Detect which cell encompasses the target text, then output its [X, Y] center coordinate. 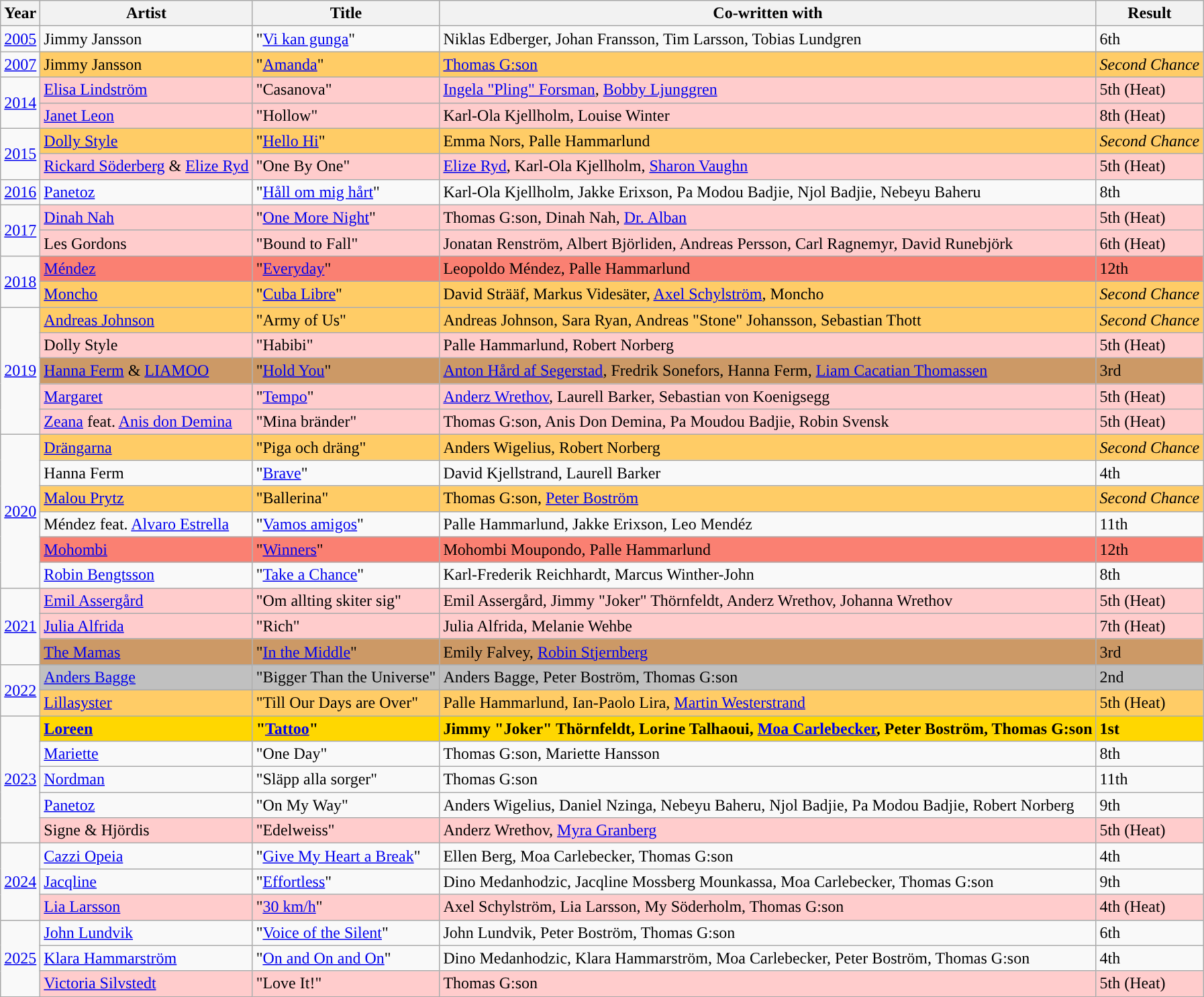
Palle Hammarlund, Jakke Erixson, Leo Mendéz [768, 524]
Méndez [146, 268]
"Ballerina" [346, 498]
Anton Hård af Segerstad, Fredrik Sonefors, Hanna Ferm, Liam Cacatian Thomassen [768, 371]
"Voice of the Silent" [346, 933]
Palle Hammarlund, Robert Norberg [768, 346]
Year [20, 13]
Karl-Frederik Reichhardt, Marcus Winther-John [768, 575]
Andreas Johnson, Sara Ryan, Andreas "Stone" Johansson, Sebastian Thott [768, 320]
Anderz Wrethov, Myra Granberg [768, 831]
2007 [20, 64]
Jimmy "Joker" Thörnfeldt, Lorine Talhaoui, Moa Carlebecker, Peter Boström, Thomas G:son [768, 728]
"Habibi" [346, 346]
"Hold You" [346, 371]
Artist [146, 13]
Dino Medanhodzic, Klara Hammarström, Moa Carlebecker, Peter Boström, Thomas G:son [768, 958]
2015 [20, 154]
Anders Bagge, Peter Boström, Thomas G:son [768, 677]
Dinah Nah [146, 217]
2017 [20, 230]
Dino Medanhodzic, Jacqline Mossberg Mounkassa, Moa Carlebecker, Thomas G:son [768, 882]
Ingela "Pling" Forsman, Bobby Ljunggren [768, 90]
"Till Our Days are Over" [346, 702]
"Mina bränder" [346, 422]
1st [1150, 728]
Robin Bengtsson [146, 575]
Mariette [146, 754]
Palle Hammarlund, Ian-Paolo Lira, Martin Westerstrand [768, 702]
Lillasyster [146, 702]
Leopoldo Méndez, Palle Hammarlund [768, 268]
David Strääf, Markus Videsäter, Axel Schylström, Moncho [768, 294]
Ellen Berg, Moa Carlebecker, Thomas G:son [768, 856]
"Casanova" [346, 90]
"Släpp alla sorger" [346, 780]
"Vi kan gunga" [346, 39]
2nd [1150, 677]
"One Day" [346, 754]
"Tattoo" [346, 728]
Title [346, 13]
"Everyday" [346, 268]
"On My Way" [346, 805]
2016 [20, 192]
Emil Assergård, Jimmy "Joker" Thörnfeldt, Anderz Wrethov, Johanna Wrethov [768, 600]
"On and On and On" [346, 958]
Malou Prytz [146, 498]
Result [1150, 13]
"One By One" [346, 166]
"Love It!" [346, 984]
"Bound to Fall" [346, 243]
Co-written with [768, 13]
Julia Alfrida, Melanie Wehbe [768, 626]
Nordman [146, 780]
John Lundvik, Peter Boström, Thomas G:son [768, 933]
Mohombi Moupondo, Palle Hammarlund [768, 549]
Anders Wigelius, Robert Norberg [768, 448]
Thomas G:son, Peter Boström [768, 498]
"Brave" [346, 473]
Jacqline [146, 882]
"30 km/h" [346, 907]
Karl-Ola Kjellholm, Jakke Erixson, Pa Modou Badjie, Njol Badjie, Nebeyu Baheru [768, 192]
"Rich" [346, 626]
John Lundvik [146, 933]
Victoria Silvstedt [146, 984]
Axel Schylström, Lia Larsson, My Söderholm, Thomas G:son [768, 907]
"Bigger Than the Universe" [346, 677]
2021 [20, 626]
2020 [20, 511]
Hanna Ferm [146, 473]
"Give My Heart a Break" [346, 856]
6th (Heat) [1150, 243]
4th (Heat) [1150, 907]
"One More Night" [346, 217]
Anderz Wrethov, Laurell Barker, Sebastian von Koenigsegg [768, 397]
Niklas Edberger, Johan Fransson, Tim Larsson, Tobias Lundgren [768, 39]
Thomas G:son, Mariette Hansson [768, 754]
Lia Larsson [146, 907]
Anders Bagge [146, 677]
2018 [20, 281]
Loreen [146, 728]
"Tempo" [346, 397]
Elize Ryd, Karl-Ola Kjellholm, Sharon Vaughn [768, 166]
Les Gordons [146, 243]
Thomas G:son, Anis Don Demina, Pa Moudou Badjie, Robin Svensk [768, 422]
"Håll om mig hårt" [346, 192]
Elisa Lindström [146, 90]
Cazzi Opeia [146, 856]
Julia Alfrida [146, 626]
2014 [20, 103]
"In the Middle" [346, 651]
Emil Assergård [146, 600]
Janet Leon [146, 115]
Klara Hammarström [146, 958]
2005 [20, 39]
7th (Heat) [1150, 626]
8th (Heat) [1150, 115]
"Om allting skiter sig" [346, 600]
"Hello Hi" [346, 141]
"Winners" [346, 549]
2019 [20, 371]
Jonatan Renström, Albert Björliden, Andreas Persson, Carl Ragnemyr, David Runebjörk [768, 243]
Moncho [146, 294]
"Vamos amigos" [346, 524]
Drängarna [146, 448]
Zeana feat. Anis don Demina [146, 422]
Karl-Ola Kjellholm, Louise Winter [768, 115]
The Mamas [146, 651]
2022 [20, 690]
Margaret [146, 397]
Anders Wigelius, Daniel Nzinga, Nebeyu Baheru, Njol Badjie, Pa Modou Badjie, Robert Norberg [768, 805]
Mohombi [146, 549]
"Cuba Libre" [346, 294]
Rickard Söderberg & Elize Ryd [146, 166]
"Effortless" [346, 882]
Thomas G:son, Dinah Nah, Dr. Alban [768, 217]
"Army of Us" [346, 320]
2025 [20, 958]
"Piga och dräng" [346, 448]
2024 [20, 882]
"Amanda" [346, 64]
Méndez feat. Alvaro Estrella [146, 524]
Emma Nors, Palle Hammarlund [768, 141]
"Take a Chance" [346, 575]
David Kjellstrand, Laurell Barker [768, 473]
Andreas Johnson [146, 320]
2023 [20, 779]
Emily Falvey, Robin Stjernberg [768, 651]
"Hollow" [346, 115]
Hanna Ferm & LIAMOO [146, 371]
Signe & Hjördis [146, 831]
"Edelweiss" [346, 831]
